Pinpoint the cell where the given text exists, returning its (X, Y) midpoint coordinate. 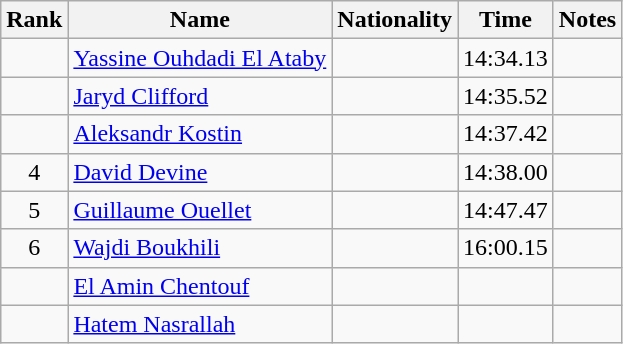
6 (34, 248)
16:00.15 (506, 248)
Guillaume Ouellet (200, 210)
El Amin Chentouf (200, 286)
Yassine Ouhdadi El Ataby (200, 58)
14:37.42 (506, 134)
5 (34, 210)
Time (506, 20)
Rank (34, 20)
David Devine (200, 172)
14:47.47 (506, 210)
Hatem Nasrallah (200, 324)
Jaryd Clifford (200, 96)
Aleksandr Kostin (200, 134)
4 (34, 172)
14:38.00 (506, 172)
Wajdi Boukhili (200, 248)
Name (200, 20)
14:35.52 (506, 96)
14:34.13 (506, 58)
Notes (587, 20)
Nationality (395, 20)
